Return (X, Y) of the center of cell containing provided text 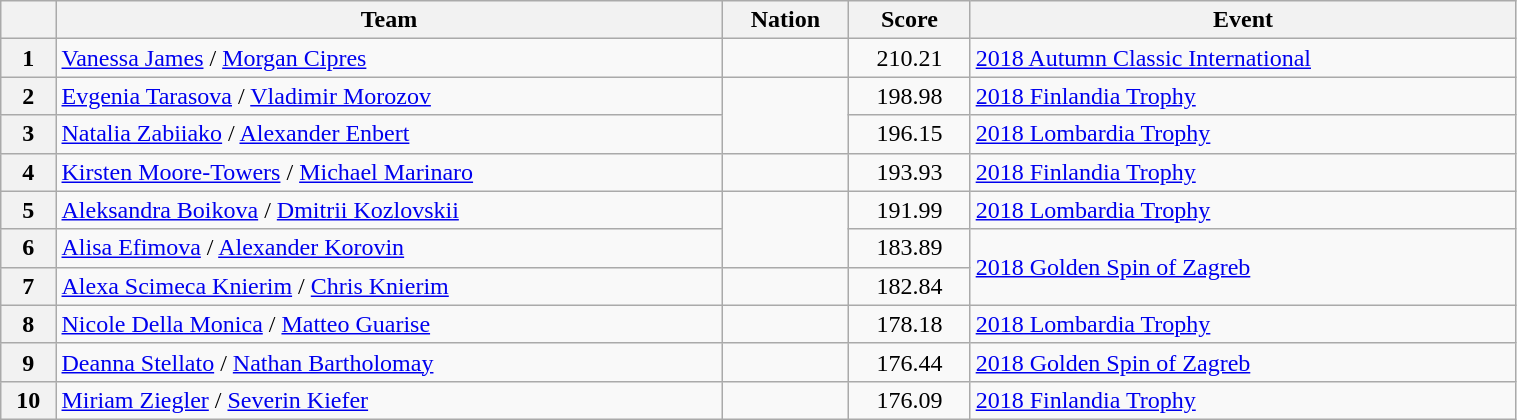
2 (28, 96)
Natalia Zabiiako / Alexander Enbert (389, 134)
Alexa Scimeca Knierim / Chris Knierim (389, 286)
210.21 (910, 58)
2018 Autumn Classic International (1243, 58)
1 (28, 58)
Team (389, 20)
176.09 (910, 400)
7 (28, 286)
6 (28, 248)
3 (28, 134)
Deanna Stellato / Nathan Bartholomay (389, 362)
Alisa Efimova / Alexander Korovin (389, 248)
178.18 (910, 324)
182.84 (910, 286)
4 (28, 172)
Evgenia Tarasova / Vladimir Morozov (389, 96)
196.15 (910, 134)
198.98 (910, 96)
Vanessa James / Morgan Cipres (389, 58)
Nation (786, 20)
Aleksandra Boikova / Dmitrii Kozlovskii (389, 210)
Score (910, 20)
183.89 (910, 248)
193.93 (910, 172)
5 (28, 210)
176.44 (910, 362)
10 (28, 400)
Kirsten Moore-Towers / Michael Marinaro (389, 172)
8 (28, 324)
Miriam Ziegler / Severin Kiefer (389, 400)
9 (28, 362)
Nicole Della Monica / Matteo Guarise (389, 324)
191.99 (910, 210)
Event (1243, 20)
